Output the [X, Y] coordinate of the center of the cell containing the given text.  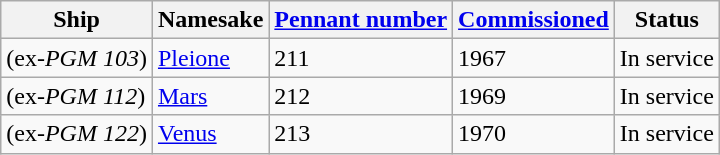
Status [666, 20]
(ex-PGM 122) [77, 134]
(ex-PGM 112) [77, 96]
Pennant number [361, 20]
1967 [534, 58]
(ex-PGM 103) [77, 58]
213 [361, 134]
Namesake [210, 20]
Commissioned [534, 20]
Venus [210, 134]
211 [361, 58]
Pleione [210, 58]
Mars [210, 96]
1970 [534, 134]
1969 [534, 96]
212 [361, 96]
Ship [77, 20]
